Capture the cell that displays the provided text and extract its [X, Y] central coordinate. 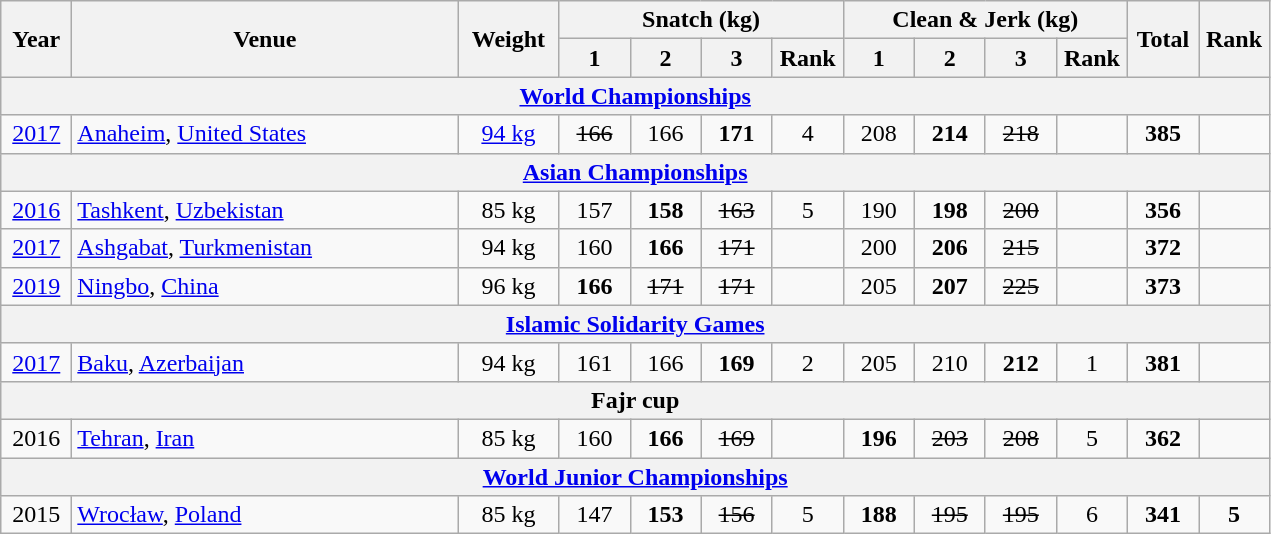
Total [1162, 39]
196 [878, 438]
373 [1162, 286]
158 [666, 210]
190 [878, 210]
188 [878, 515]
Islamic Solidarity Games [636, 324]
96 kg [508, 286]
341 [1162, 515]
163 [736, 210]
207 [950, 286]
218 [1020, 134]
2015 [36, 515]
Tashkent, Uzbekistan [265, 210]
World Junior Championships [636, 477]
157 [594, 210]
Snatch (kg) [701, 20]
6 [1092, 515]
381 [1162, 362]
Anaheim, United States [265, 134]
Year [36, 39]
203 [950, 438]
Tehran, Iran [265, 438]
215 [1020, 248]
Fajr cup [636, 400]
147 [594, 515]
4 [808, 134]
Wrocław, Poland [265, 515]
362 [1162, 438]
Ningbo, China [265, 286]
2019 [36, 286]
214 [950, 134]
Clean & Jerk (kg) [985, 20]
153 [666, 515]
356 [1162, 210]
212 [1020, 362]
372 [1162, 248]
225 [1020, 286]
161 [594, 362]
Weight [508, 39]
World Championships [636, 96]
210 [950, 362]
Venue [265, 39]
198 [950, 210]
156 [736, 515]
206 [950, 248]
Asian Championships [636, 172]
Ashgabat, Turkmenistan [265, 248]
Baku, Azerbaijan [265, 362]
385 [1162, 134]
